Extract the (X, Y) coordinate from the center of the cell holding the provided text.  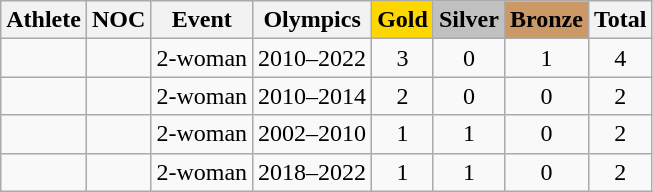
Athlete (44, 20)
Total (620, 20)
Bronze (546, 20)
NOC (118, 20)
2010–2014 (312, 96)
4 (620, 58)
2002–2010 (312, 134)
Event (202, 20)
Olympics (312, 20)
Silver (468, 20)
3 (403, 58)
2018–2022 (312, 172)
Gold (403, 20)
2010–2022 (312, 58)
